Provide the (X, Y) coordinate of the cell's center where the given text is located.  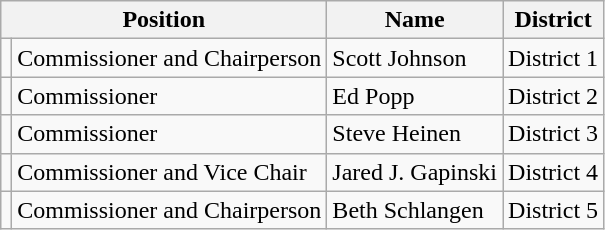
District 4 (554, 172)
Beth Schlangen (415, 210)
Steve Heinen (415, 134)
Commissioner and Vice Chair (170, 172)
District 1 (554, 58)
Scott Johnson (415, 58)
District 3 (554, 134)
District 2 (554, 96)
Position (164, 20)
District 5 (554, 210)
Ed Popp (415, 96)
District (554, 20)
Jared J. Gapinski (415, 172)
Name (415, 20)
